Capture the cell that displays the provided text and extract its [x, y] central coordinate. 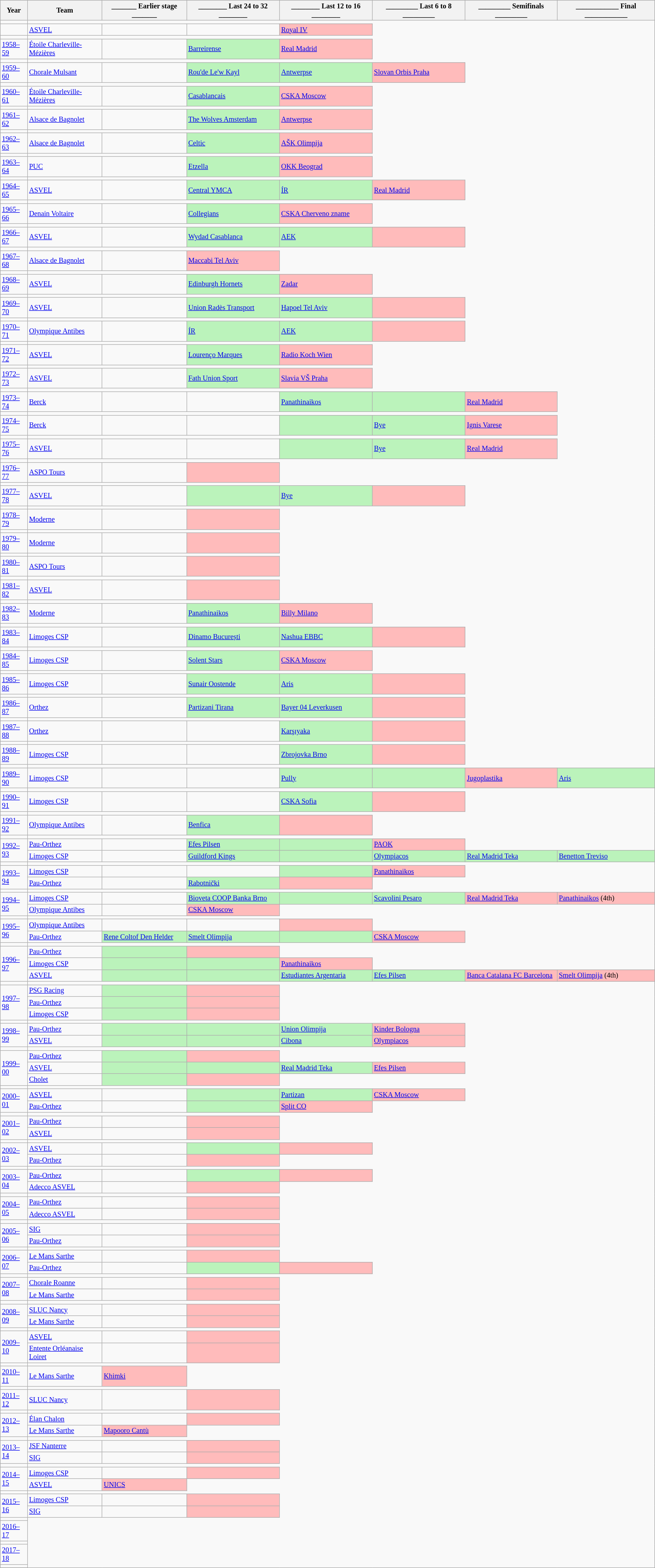
1977–78 [14, 496]
Wydad Casablanca [233, 237]
Lourenço Marques [233, 355]
1960–61 [14, 96]
Team [65, 10]
1970–71 [14, 331]
2003–04 [14, 1181]
1986–87 [14, 707]
CSKA Sofia [326, 801]
The Wolves Amsterdam [233, 119]
Radio Koch Wien [326, 355]
Royal IV [326, 30]
Partizan [326, 1095]
2013–14 [14, 1452]
Year [14, 10]
JSF Nanterre [65, 1446]
Rabotnički [233, 883]
1962–63 [14, 143]
Solent Stars [233, 660]
_______ Earlier stage _______ [144, 10]
Estudiantes Argentaria [326, 975]
PSG Racing [65, 990]
1963–64 [14, 167]
Maccabi Tel Aviv [233, 261]
Panathinaikos (4th) [606, 898]
1969–70 [14, 307]
1990–91 [14, 801]
2002–03 [14, 1154]
Rou'de Le'w Kayl [233, 72]
2014–15 [14, 1479]
2009–10 [14, 1346]
Dinamo București [233, 637]
Pully [326, 778]
Barreirense [233, 49]
1993–94 [14, 877]
Élan Chalon [65, 1419]
Chorale Roanne [65, 1283]
1966–67 [14, 237]
1999–00 [14, 1068]
Etzella [233, 167]
Split CO [326, 1106]
1994–95 [14, 904]
1972–73 [14, 378]
1991–92 [14, 825]
2000–01 [14, 1101]
1975–76 [14, 449]
1973–74 [14, 402]
Slovan Orbis Praha [419, 72]
_________ Last 6 to 8 _________ [419, 10]
________ Last 12 to 16 ________ [326, 10]
1964–65 [14, 190]
Smelt Olimpija [233, 937]
PUC [65, 167]
Chorale Mulsant [65, 72]
________ Last 24 to 32 ________ [233, 10]
Partizani Tirana [233, 707]
AŠK Olimpija [326, 143]
1979–80 [14, 543]
Banca Catalana FC Barcelona [511, 975]
Mapooro Cantù [144, 1431]
Zadar [326, 284]
Slavia VŠ Praha [326, 378]
Denain Voltaire [65, 213]
Scavolini Pesaro [419, 898]
1958–59 [14, 49]
Casablancais [233, 96]
CSKA Cherveno zname [326, 213]
1984–85 [14, 660]
2015–16 [14, 1506]
Edinburgh Hornets [233, 284]
Guildford Kings [233, 856]
____________ Final ____________ [606, 10]
1996–97 [14, 964]
1988–89 [14, 754]
Jugoplastika [511, 778]
Collegians [233, 213]
Union Radès Transport [233, 307]
Celtic [233, 143]
2010–11 [14, 1376]
Zbrojovka Brno [326, 754]
1981–82 [14, 590]
1992–93 [14, 850]
Union Olimpija [326, 1029]
2005–06 [14, 1235]
2011–12 [14, 1400]
Khimki [144, 1376]
Bioveta COOP Banka Brno [233, 898]
1997–98 [14, 1002]
1978–79 [14, 519]
1974–75 [14, 425]
1971–72 [14, 355]
2008–09 [14, 1316]
1967–68 [14, 261]
Hapoel Tel Aviv [326, 307]
Smelt Olimpija (4th) [606, 975]
1987–88 [14, 731]
Rene Coltof Den Helder [144, 937]
_________ Semifinals _________ [511, 10]
1989–90 [14, 778]
2006–07 [14, 1262]
Nashua EBBC [326, 637]
Cholet [65, 1080]
2012–13 [14, 1425]
Central YMCA [233, 190]
1982–83 [14, 613]
2017–18 [14, 1554]
1983–84 [14, 637]
Karşıyaka [326, 731]
1965–66 [14, 213]
1995–96 [14, 931]
2016–17 [14, 1531]
UNICS [144, 1484]
1961–62 [14, 119]
1985–86 [14, 684]
Benfica [233, 825]
2004–05 [14, 1208]
Billy Milano [326, 613]
1998–99 [14, 1035]
PAOK [419, 844]
1959–60 [14, 72]
1980–81 [14, 566]
Kinder Bologna [419, 1029]
Ignis Varese [511, 425]
Fath Union Sport [233, 378]
2007–08 [14, 1288]
Benetton Treviso [606, 856]
1968–69 [14, 284]
Sunair Oostende [233, 684]
1976–77 [14, 472]
Entente Orléanaise Loiret [65, 1353]
Cibona [326, 1041]
Bayer 04 Leverkusen [326, 707]
OKK Beograd [326, 167]
2001–02 [14, 1127]
